Detect which cell encompasses the target text, then output its (x, y) center coordinate. 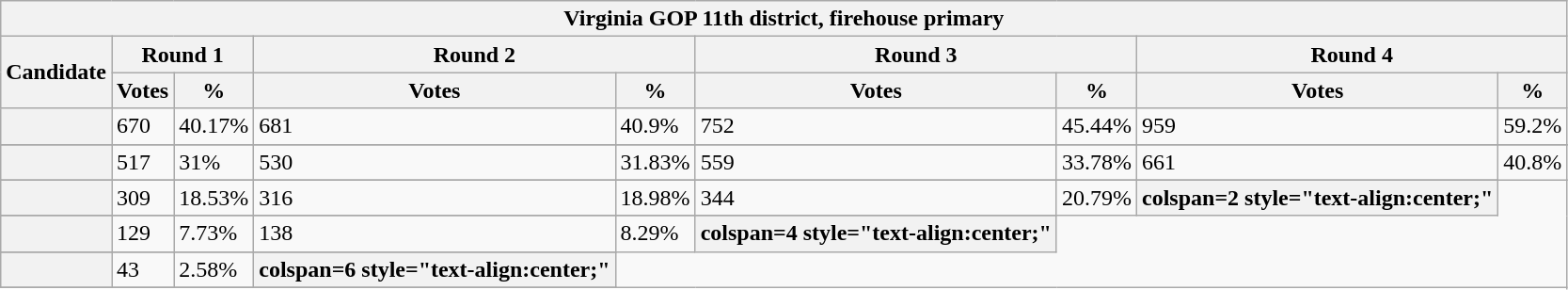
530 (435, 162)
colspan=4 style="text-align:center;" (876, 234)
7.73% (214, 234)
Round 4 (1353, 55)
8.29% (655, 234)
Round 2 (474, 55)
40.9% (655, 126)
45.44% (1097, 126)
Round 1 (182, 55)
colspan=2 style="text-align:center;" (1318, 198)
31.83% (655, 162)
Virginia GOP 11th district, firehouse primary (784, 19)
559 (876, 162)
661 (1318, 162)
43 (142, 269)
40.8% (1533, 162)
316 (435, 198)
681 (435, 126)
colspan=6 style="text-align:center;" (435, 269)
309 (142, 198)
2.58% (214, 269)
20.79% (1097, 198)
40.17% (214, 126)
517 (142, 162)
344 (876, 198)
Candidate (56, 72)
18.98% (655, 198)
31% (214, 162)
Round 3 (916, 55)
18.53% (214, 198)
33.78% (1097, 162)
959 (1318, 126)
670 (142, 126)
129 (142, 234)
59.2% (1533, 126)
138 (435, 234)
752 (876, 126)
